From the cell containing the given text, extract its center point as [x, y] coordinate. 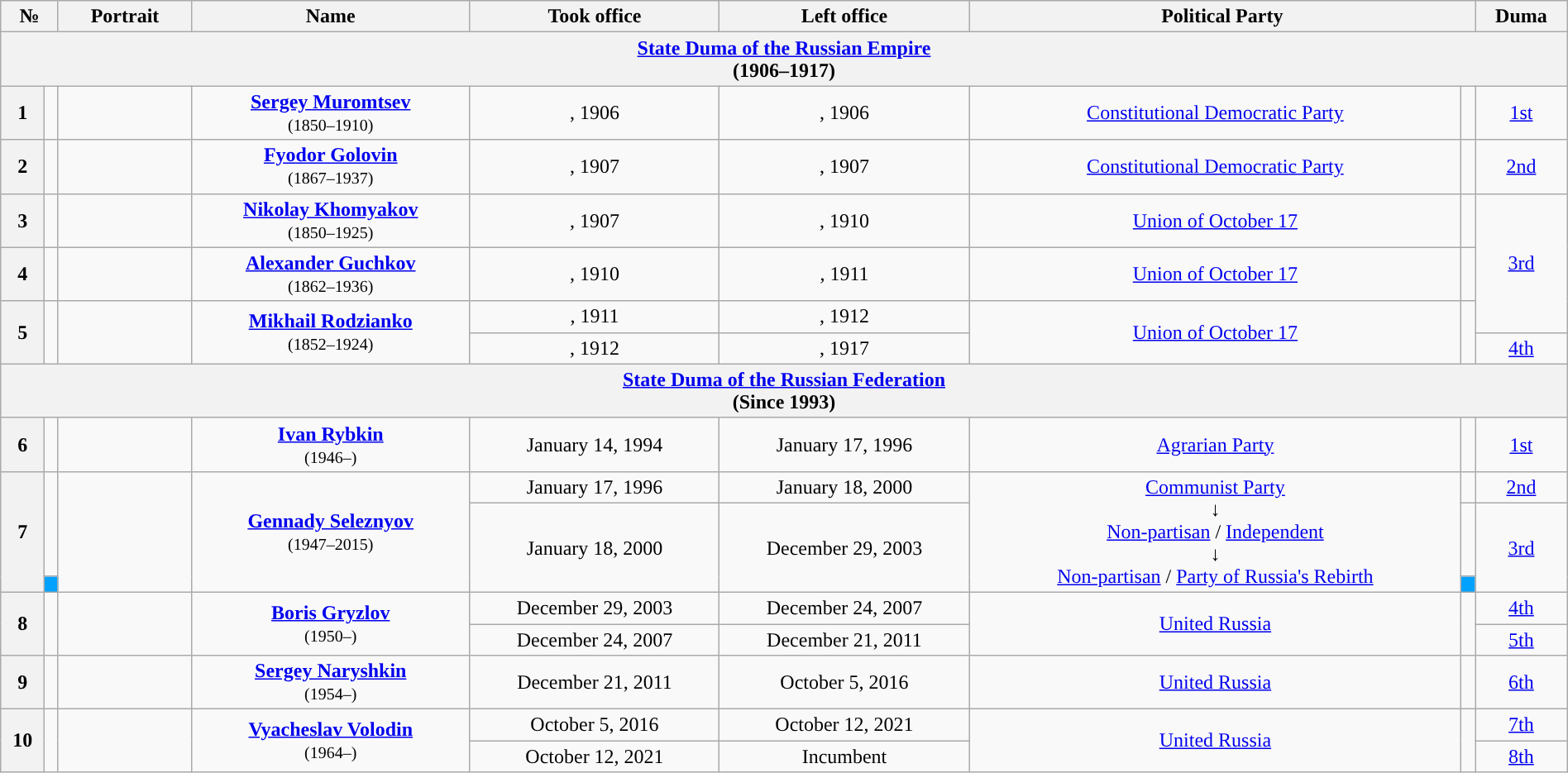
State Duma of the Russian Federation(Since 1993) [784, 390]
Ivan Rybkin(1946–) [331, 445]
6 [23, 445]
1 [23, 112]
Mikhail Rodzianko(1852–1924) [331, 332]
Nikolay Khomyakov(1850–1925) [331, 220]
Alexander Guchkov(1862–1936) [331, 274]
Left office [844, 17]
Communist Party↓Non-partisan / Independent↓Non-partisan / Party of Russia's Rebirth [1216, 532]
4 [23, 274]
Duma [1522, 17]
Agrarian Party [1216, 445]
6th [1522, 683]
7th [1522, 725]
State Duma of the Russian Empire(1906–1917) [784, 60]
Name [331, 17]
Boris Gryzlov(1950–) [331, 623]
№ [30, 17]
Gennady Seleznyov(1947–2015) [331, 532]
, 1917 [844, 348]
8th [1522, 756]
8 [23, 623]
5 [23, 332]
5th [1522, 639]
Incumbent [844, 756]
Sergey Naryshkin(1954–) [331, 683]
7 [23, 532]
Took office [595, 17]
Sergey Muromtsev(1850–1910) [331, 112]
Portrait [124, 17]
10 [23, 741]
9 [23, 683]
3 [23, 220]
Vyacheslav Volodin(1964–) [331, 741]
Political Party [1222, 17]
January 14, 1994 [595, 445]
2 [23, 167]
Fyodor Golovin(1867–1937) [331, 167]
